Find where the given text appears and provide that cell's center as (X, Y) coordinate. 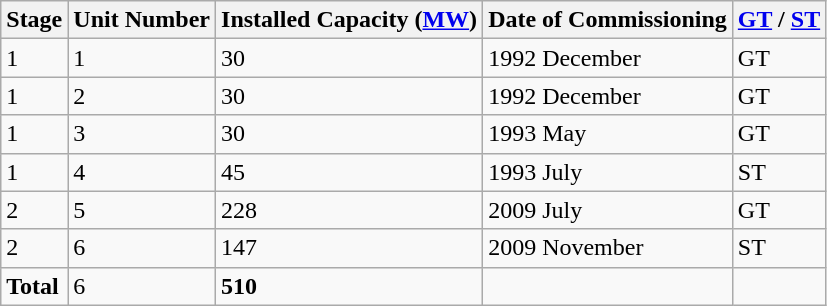
Unit Number (142, 20)
1993 May (608, 134)
Installed Capacity (MW) (350, 20)
45 (350, 172)
Date of Commissioning (608, 20)
228 (350, 210)
4 (142, 172)
2009 November (608, 248)
Total (34, 286)
147 (350, 248)
GT / ST (778, 20)
1993 July (608, 172)
Stage (34, 20)
5 (142, 210)
510 (350, 286)
2009 July (608, 210)
3 (142, 134)
